Scan for the cell matching the given text and deliver its [X, Y] coordinate at center. 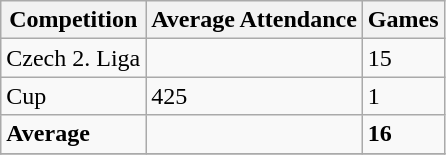
425 [254, 96]
Cup [74, 96]
Average Attendance [254, 20]
Games [403, 20]
15 [403, 58]
Average [74, 134]
1 [403, 96]
Competition [74, 20]
16 [403, 134]
Czech 2. Liga [74, 58]
